Detect which cell encompasses the target text, then output its (X, Y) center coordinate. 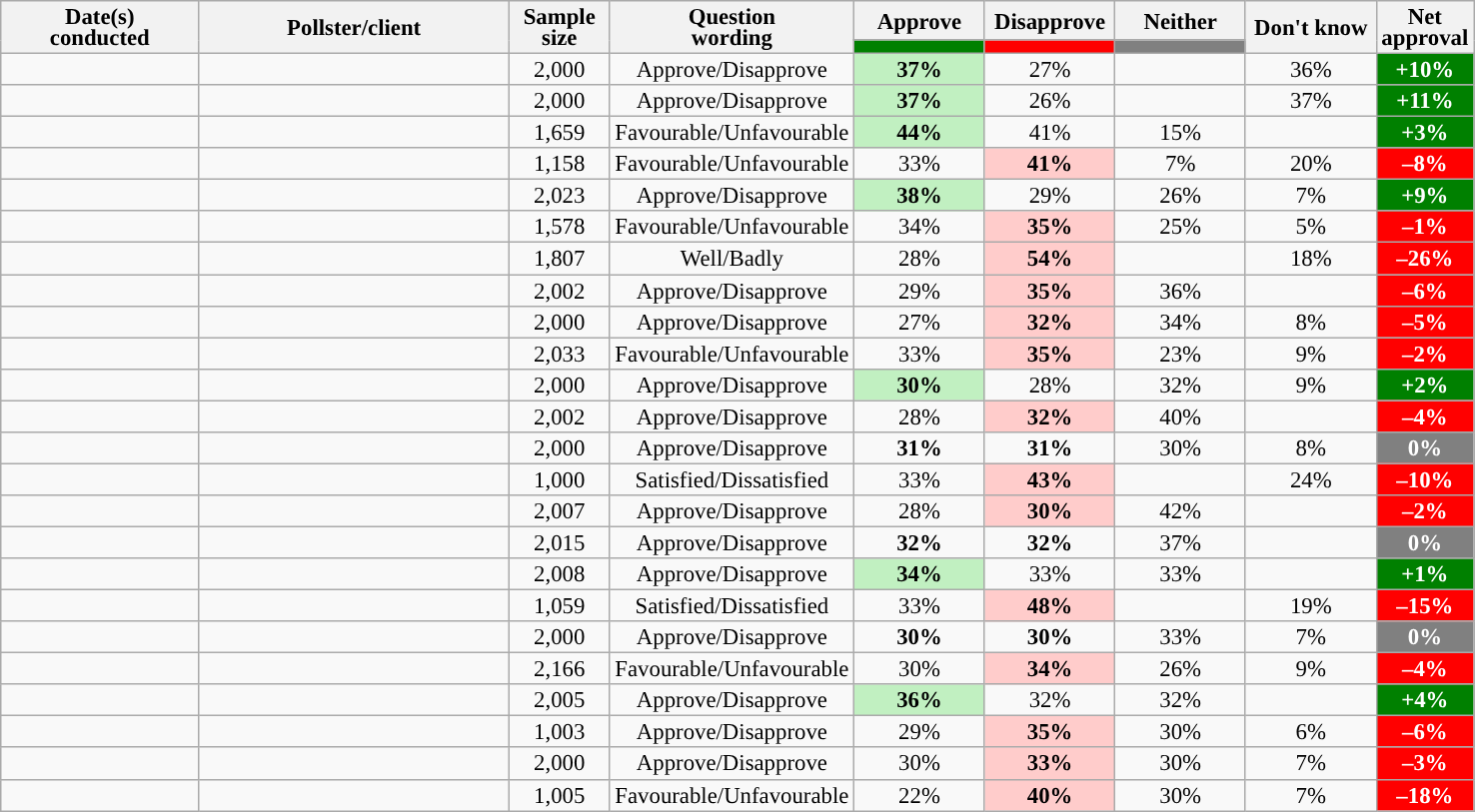
–15% (1425, 606)
19% (1311, 606)
+4% (1425, 700)
Neither (1181, 20)
2,015 (560, 542)
+2% (1425, 385)
22% (919, 795)
Pollster/client (354, 28)
Don't know (1311, 28)
Date(s)conducted (100, 28)
1,000 (560, 479)
1,059 (560, 606)
–5% (1425, 322)
42% (1181, 511)
20% (1311, 164)
Disapprove (1049, 20)
Net approval (1425, 28)
–1% (1425, 228)
Approve (919, 20)
–18% (1425, 795)
54% (1049, 259)
2,023 (560, 196)
Questionwording (732, 28)
24% (1311, 479)
+11% (1425, 101)
2,007 (560, 511)
–3% (1425, 764)
38% (919, 196)
2,008 (560, 574)
43% (1049, 479)
+10% (1425, 70)
1,003 (560, 732)
15% (1181, 133)
25% (1181, 228)
44% (919, 133)
Sample size (560, 28)
18% (1311, 259)
–10% (1425, 479)
1,807 (560, 259)
6% (1311, 732)
2,033 (560, 354)
Well/Badly (732, 259)
+1% (1425, 574)
48% (1049, 606)
1,005 (560, 795)
+3% (1425, 133)
1,158 (560, 164)
+9% (1425, 196)
–8% (1425, 164)
2,005 (560, 700)
2,166 (560, 669)
23% (1181, 354)
5% (1311, 228)
–26% (1425, 259)
1,659 (560, 133)
1,578 (560, 228)
